Find where the given text appears and provide that cell's center as [x, y] coordinate. 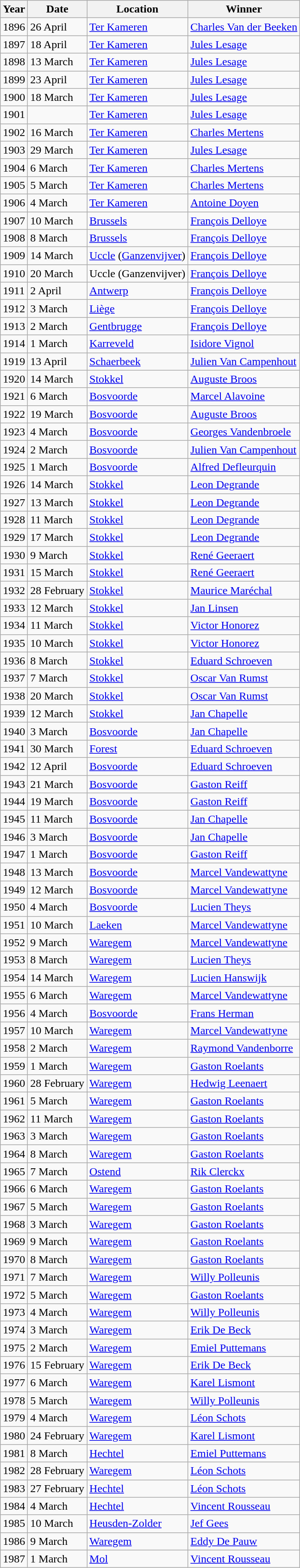
1926 [14, 484]
1896 [14, 27]
1983 [14, 1488]
1943 [14, 784]
1955 [14, 995]
1946 [14, 837]
1904 [14, 167]
18 April [57, 44]
18 March [57, 97]
1954 [14, 978]
1981 [14, 1453]
1940 [14, 731]
Laeken [137, 925]
1933 [14, 608]
1986 [14, 1541]
Raymond Vandenborre [244, 1048]
1929 [14, 538]
Karreveld [137, 344]
1963 [14, 1136]
1922 [14, 414]
1925 [14, 467]
1901 [14, 115]
1928 [14, 520]
1909 [14, 256]
1964 [14, 1154]
1971 [14, 1277]
27 February [57, 1488]
Year [14, 9]
1932 [14, 590]
17 March [57, 538]
1966 [14, 1189]
15 March [57, 573]
1905 [14, 185]
1961 [14, 1101]
1957 [14, 1030]
1953 [14, 960]
1948 [14, 872]
13 April [57, 361]
1968 [14, 1224]
1903 [14, 150]
Maurice Maréchal [244, 590]
1907 [14, 221]
Schaerbeek [137, 361]
15 February [57, 1365]
Antwerp [137, 291]
1900 [14, 97]
Jan Linsen [244, 608]
1977 [14, 1383]
Hedwig Leenaert [244, 1084]
1982 [14, 1471]
1978 [14, 1401]
1906 [14, 203]
1947 [14, 855]
26 April [57, 27]
1962 [14, 1119]
1934 [14, 626]
1902 [14, 132]
1950 [14, 907]
1941 [14, 749]
1967 [14, 1207]
1914 [14, 344]
1921 [14, 397]
Alfred Defleurquin [244, 467]
1974 [14, 1330]
1960 [14, 1084]
1935 [14, 643]
Heusden-Zolder [137, 1524]
1987 [14, 1559]
1979 [14, 1418]
1924 [14, 449]
Lucien Hanswijk [244, 978]
1938 [14, 696]
21 March [57, 784]
1969 [14, 1242]
2 April [57, 291]
Isidore Vignol [244, 344]
12 April [57, 766]
1939 [14, 713]
1910 [14, 273]
1908 [14, 238]
29 March [57, 150]
Marcel Alavoine [244, 397]
Forest [137, 749]
Mol [137, 1559]
Eddy De Pauw [244, 1541]
1937 [14, 678]
1927 [14, 502]
1965 [14, 1171]
1912 [14, 309]
Frans Herman [244, 1013]
1945 [14, 819]
1897 [14, 44]
Rik Clerckx [244, 1171]
1942 [14, 766]
1959 [14, 1066]
1920 [14, 379]
1923 [14, 432]
23 April [57, 80]
Georges Vandenbroele [244, 432]
1972 [14, 1295]
Jef Gees [244, 1524]
1970 [14, 1259]
Liège [137, 309]
1951 [14, 925]
1952 [14, 942]
16 March [57, 132]
1956 [14, 1013]
Winner [244, 9]
1985 [14, 1524]
1898 [14, 62]
1958 [14, 1048]
1984 [14, 1506]
Gentbrugge [137, 326]
1911 [14, 291]
1930 [14, 555]
1931 [14, 573]
1899 [14, 80]
Charles Van der Beeken [244, 27]
Ostend [137, 1171]
1944 [14, 802]
24 February [57, 1436]
1980 [14, 1436]
Location [137, 9]
Antoine Doyen [244, 203]
1919 [14, 361]
1976 [14, 1365]
Date [57, 9]
1973 [14, 1312]
1975 [14, 1348]
1936 [14, 661]
1949 [14, 890]
1913 [14, 326]
30 March [57, 749]
